From the cell containing the given text, extract its center point as (x, y) coordinate. 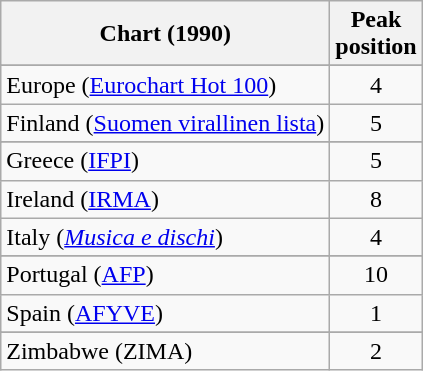
Europe (Eurochart Hot 100) (166, 85)
8 (376, 199)
Peakposition (376, 34)
Ireland (IRMA) (166, 199)
10 (376, 275)
Portugal (AFP) (166, 275)
Finland (Suomen virallinen lista) (166, 123)
Zimbabwe (ZIMA) (166, 351)
1 (376, 313)
2 (376, 351)
Italy (Musica e dischi) (166, 237)
Spain (AFYVE) (166, 313)
Greece (IFPI) (166, 161)
Chart (1990) (166, 34)
